Extract the (x, y) coordinate from the center of the cell holding the provided text.  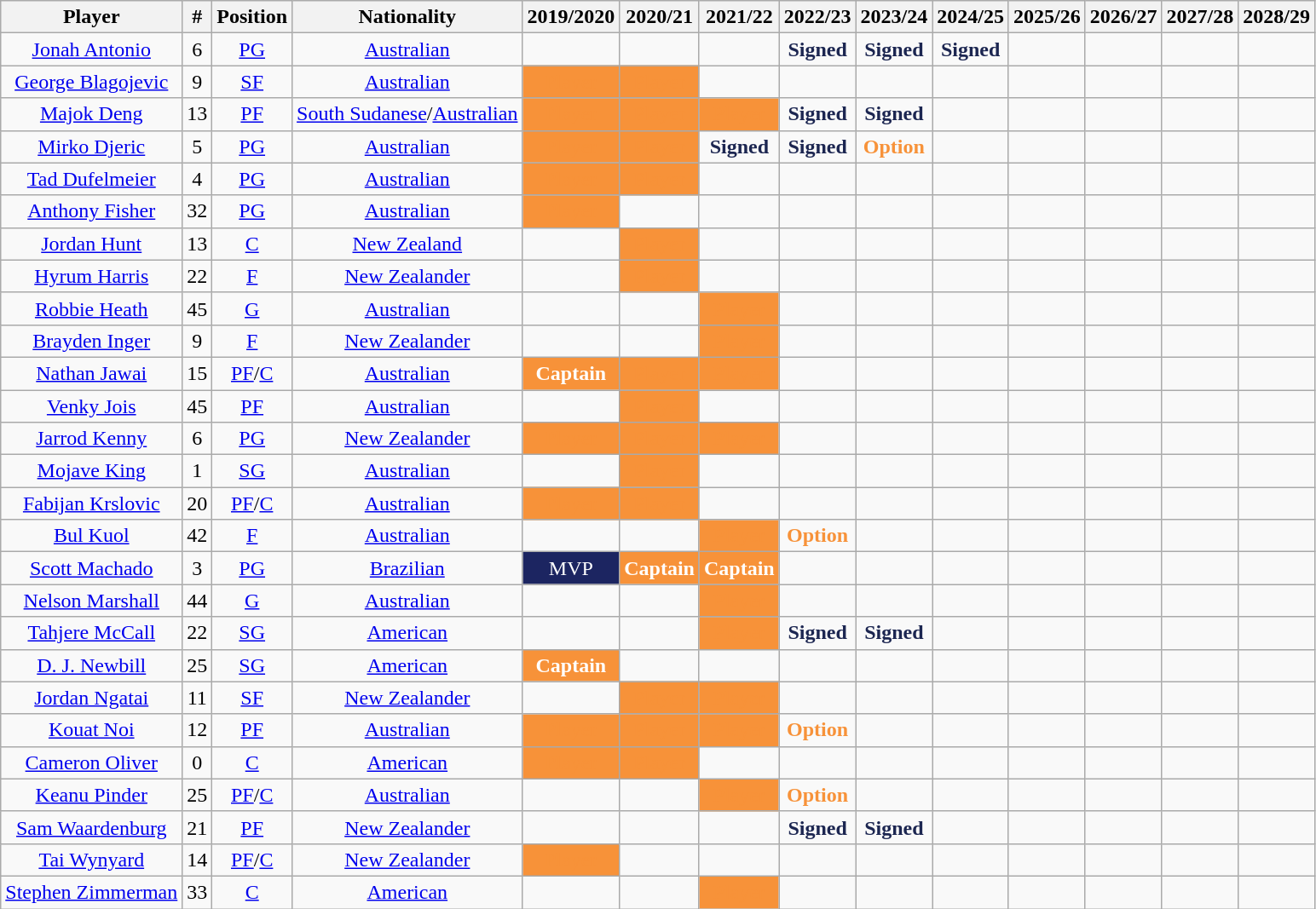
20 (198, 503)
Brayden Inger (92, 341)
33 (198, 892)
5 (198, 147)
Position (252, 17)
Fabijan Krslovic (92, 503)
2020/21 (660, 17)
15 (198, 373)
2025/26 (1047, 17)
2028/29 (1277, 17)
14 (198, 860)
0 (198, 762)
Nationality (407, 17)
Nathan Jawai (92, 373)
Bul Kuol (92, 536)
Mojave King (92, 471)
2019/2020 (571, 17)
Jordan Hunt (92, 244)
Hyrum Harris (92, 276)
Tahjere McCall (92, 633)
12 (198, 730)
# (198, 17)
Jonah Antonio (92, 49)
32 (198, 211)
3 (198, 568)
11 (198, 698)
44 (198, 601)
2024/25 (971, 17)
Keanu Pinder (92, 795)
Tad Dufelmeier (92, 179)
Stephen Zimmerman (92, 892)
Scott Machado (92, 568)
Cameron Oliver (92, 762)
42 (198, 536)
1 (198, 471)
Tai Wynyard (92, 860)
Kouat Noi (92, 730)
New Zealand (407, 244)
Anthony Fisher (92, 211)
MVP (571, 568)
Jordan Ngatai (92, 698)
2027/28 (1200, 17)
2021/22 (739, 17)
Brazilian (407, 568)
2022/23 (817, 17)
South Sudanese/Australian (407, 114)
21 (198, 827)
Mirko Djeric (92, 147)
George Blagojevic (92, 82)
2023/24 (894, 17)
4 (198, 179)
2026/27 (1123, 17)
Majok Deng (92, 114)
Robbie Heath (92, 308)
Sam Waardenburg (92, 827)
D. J. Newbill (92, 665)
Venky Jois (92, 406)
Jarrod Kenny (92, 439)
Nelson Marshall (92, 601)
